Find where the given text appears and provide that cell's center as [x, y] coordinate. 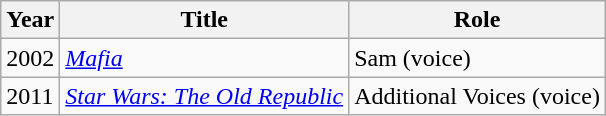
Sam (voice) [478, 58]
Year [30, 20]
Star Wars: The Old Republic [204, 96]
Title [204, 20]
Additional Voices (voice) [478, 96]
Mafia [204, 58]
2002 [30, 58]
2011 [30, 96]
Role [478, 20]
